Identify which cell holds the provided text, then report its [X, Y] central coordinate. 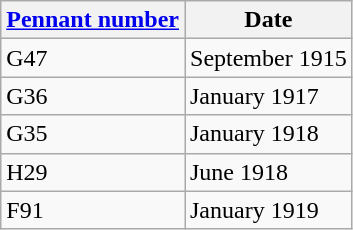
G35 [93, 134]
H29 [93, 172]
G47 [93, 58]
January 1918 [268, 134]
January 1919 [268, 210]
September 1915 [268, 58]
Pennant number [93, 20]
June 1918 [268, 172]
G36 [93, 96]
Date [268, 20]
January 1917 [268, 96]
F91 [93, 210]
